Pinpoint the cell where the given text exists, returning its [x, y] midpoint coordinate. 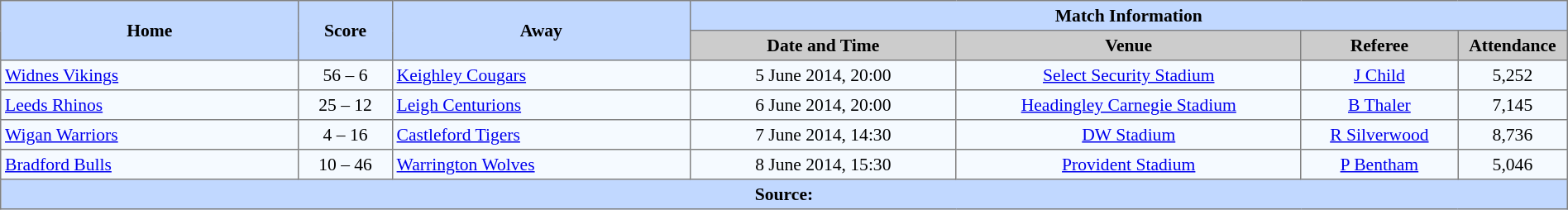
Home [150, 31]
J Child [1379, 75]
8,736 [1513, 135]
7,145 [1513, 105]
10 – 46 [346, 165]
25 – 12 [346, 105]
Widnes Vikings [150, 75]
5,046 [1513, 165]
Attendance [1513, 45]
8 June 2014, 15:30 [823, 165]
Source: [784, 194]
4 – 16 [346, 135]
R Silverwood [1379, 135]
Bradford Bulls [150, 165]
Leigh Centurions [541, 105]
6 June 2014, 20:00 [823, 105]
Headingley Carnegie Stadium [1128, 105]
Leeds Rhinos [150, 105]
56 – 6 [346, 75]
Wigan Warriors [150, 135]
Referee [1379, 45]
Match Information [1128, 16]
7 June 2014, 14:30 [823, 135]
Warrington Wolves [541, 165]
Keighley Cougars [541, 75]
B Thaler [1379, 105]
Away [541, 31]
5 June 2014, 20:00 [823, 75]
5,252 [1513, 75]
Score [346, 31]
Date and Time [823, 45]
Select Security Stadium [1128, 75]
Castleford Tigers [541, 135]
Provident Stadium [1128, 165]
P Bentham [1379, 165]
DW Stadium [1128, 135]
Venue [1128, 45]
